Find where the given text appears and provide that cell's center as (X, Y) coordinate. 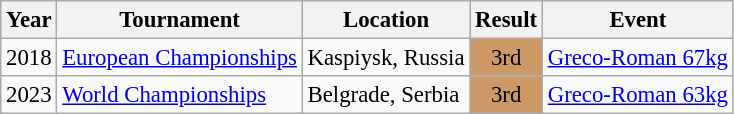
Location (386, 20)
European Championships (180, 58)
Kaspiysk, Russia (386, 58)
2018 (29, 58)
Result (506, 20)
Event (638, 20)
Year (29, 20)
Greco-Roman 67kg (638, 58)
Belgrade, Serbia (386, 95)
Tournament (180, 20)
World Championships (180, 95)
Greco-Roman 63kg (638, 95)
2023 (29, 95)
